Locate the cell with the specified text and output its [x, y] center coordinate. 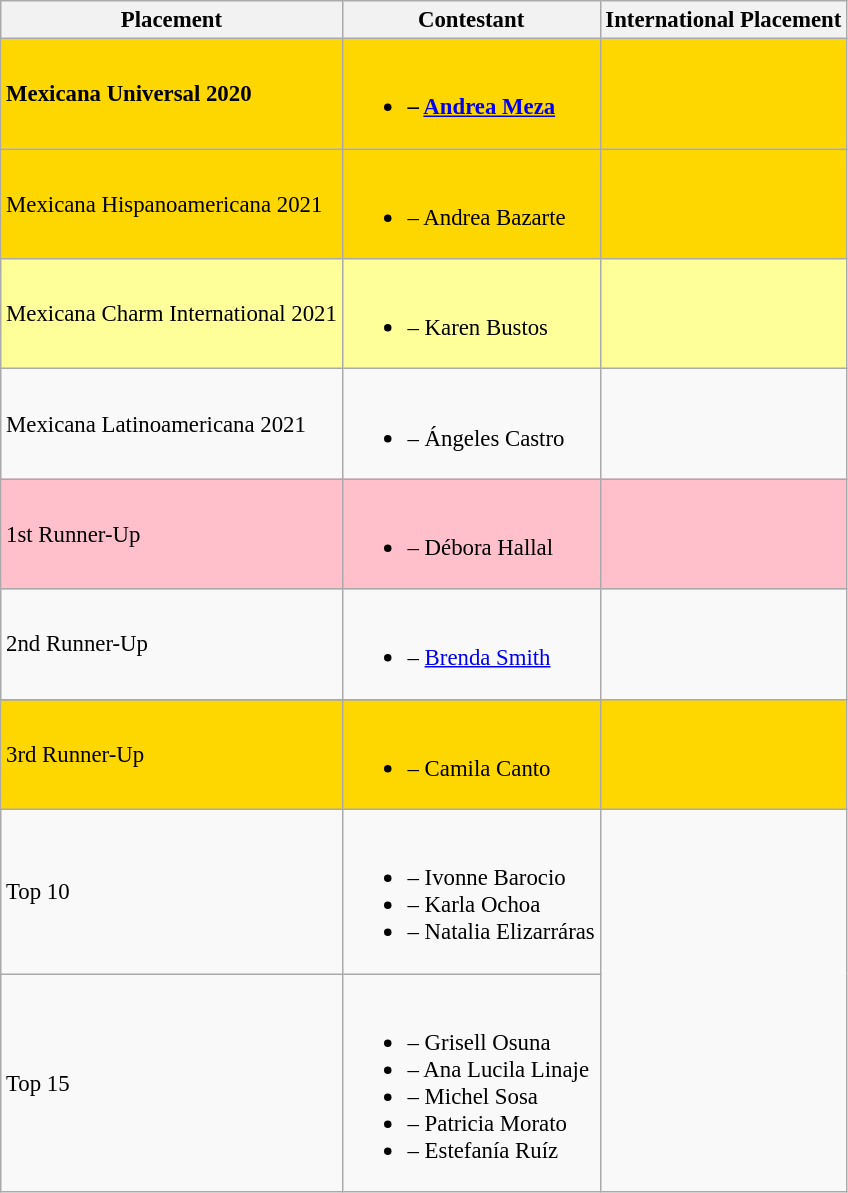
Mexicana Latinoamericana 2021 [172, 424]
Top 10 [172, 892]
Mexicana Hispanoamericana 2021 [172, 204]
– Andrea Meza [471, 94]
International Placement [724, 20]
– Débora Hallal [471, 534]
– Karen Bustos [471, 314]
3rd Runner-Up [172, 754]
1st Runner-Up [172, 534]
Mexicana Charm International 2021 [172, 314]
– Ivonne Barocio – Karla Ochoa – Natalia Elizarráras [471, 892]
Top 15 [172, 1083]
– Ángeles Castro [471, 424]
Contestant [471, 20]
2nd Runner-Up [172, 644]
– Andrea Bazarte [471, 204]
– Brenda Smith [471, 644]
Placement [172, 20]
Mexicana Universal 2020 [172, 94]
– Grisell Osuna – Ana Lucila Linaje – Michel Sosa – Patricia Morato – Estefanía Ruíz [471, 1083]
– Camila Canto [471, 754]
